Provide the (X, Y) coordinate of the cell's center where the given text is located.  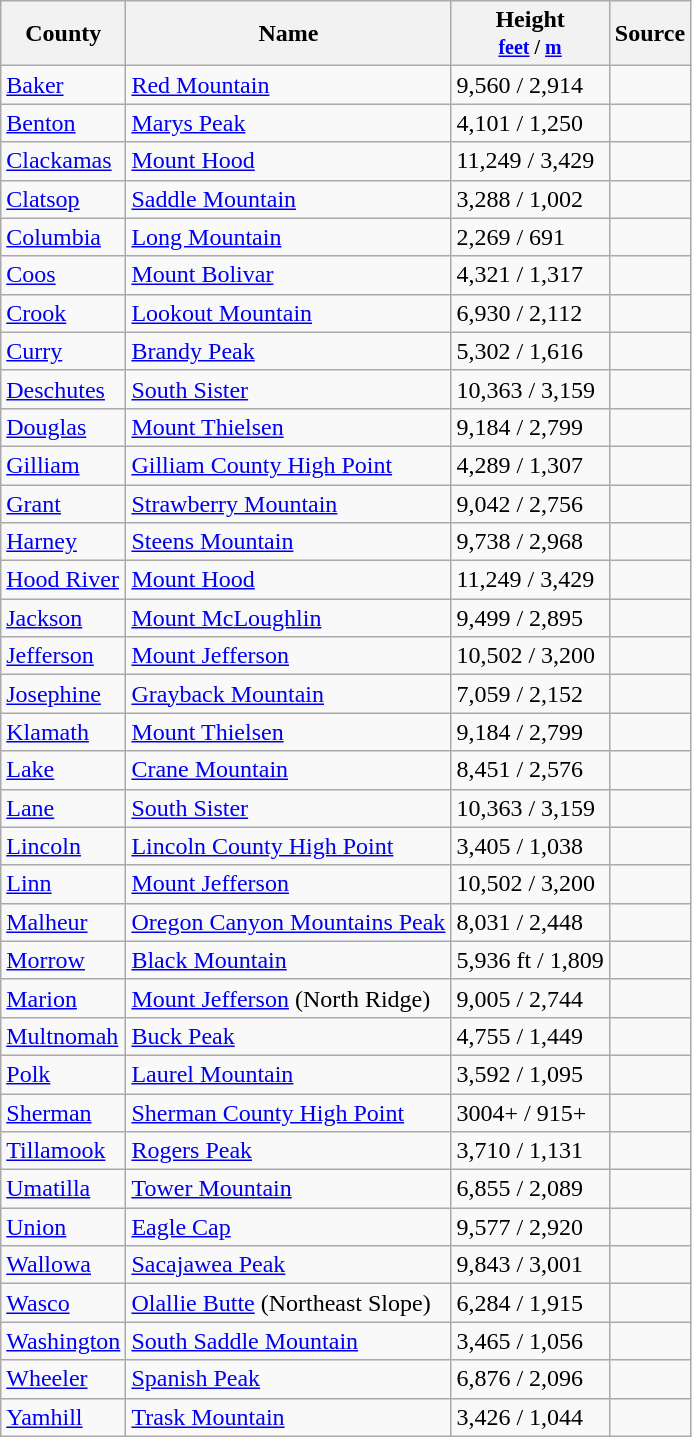
Lane (64, 808)
3,592 / 1,095 (530, 1074)
Heightfeet / m (530, 34)
Oregon Canyon Mountains Peak (288, 922)
Grant (64, 503)
Deschutes (64, 389)
8,451 / 2,576 (530, 770)
Clackamas (64, 161)
Polk (64, 1074)
Name (288, 34)
Yamhill (64, 1417)
South Saddle Mountain (288, 1341)
4,101 / 1,250 (530, 123)
9,577 / 2,920 (530, 1227)
Baker (64, 85)
Mount Bolivar (288, 275)
Wheeler (64, 1379)
Multnomah (64, 1036)
Malheur (64, 922)
6,930 / 2,112 (530, 313)
Saddle Mountain (288, 199)
4,289 / 1,307 (530, 465)
9,738 / 2,968 (530, 542)
Washington (64, 1341)
Laurel Mountain (288, 1074)
Lake (64, 770)
Hood River (64, 580)
Gilliam County High Point (288, 465)
Mount Jefferson (North Ridge) (288, 998)
4,755 / 1,449 (530, 1036)
3,288 / 1,002 (530, 199)
Douglas (64, 427)
Wallowa (64, 1265)
Jefferson (64, 656)
Lookout Mountain (288, 313)
3004+ / 915+ (530, 1113)
Tillamook (64, 1151)
Josephine (64, 694)
Sherman (64, 1113)
9,560 / 2,914 (530, 85)
Curry (64, 351)
Jackson (64, 618)
Marion (64, 998)
5,936 ft / 1,809 (530, 960)
8,031 / 2,448 (530, 922)
Clatsop (64, 199)
Red Mountain (288, 85)
Wasco (64, 1303)
Sacajawea Peak (288, 1265)
9,042 / 2,756 (530, 503)
Trask Mountain (288, 1417)
Crook (64, 313)
Crane Mountain (288, 770)
Marys Peak (288, 123)
2,269 / 691 (530, 237)
6,855 / 2,089 (530, 1189)
3,426 / 1,044 (530, 1417)
Strawberry Mountain (288, 503)
Long Mountain (288, 237)
Grayback Mountain (288, 694)
County (64, 34)
3,710 / 1,131 (530, 1151)
Eagle Cap (288, 1227)
5,302 / 1,616 (530, 351)
Mount McLoughlin (288, 618)
Union (64, 1227)
3,465 / 1,056 (530, 1341)
3,405 / 1,038 (530, 846)
Klamath (64, 732)
Rogers Peak (288, 1151)
9,499 / 2,895 (530, 618)
7,059 / 2,152 (530, 694)
6,284 / 1,915 (530, 1303)
9,843 / 3,001 (530, 1265)
Columbia (64, 237)
Lincoln County High Point (288, 846)
4,321 / 1,317 (530, 275)
Spanish Peak (288, 1379)
Harney (64, 542)
Source (650, 34)
9,005 / 2,744 (530, 998)
Gilliam (64, 465)
Umatilla (64, 1189)
Tower Mountain (288, 1189)
Olallie Butte (Northeast Slope) (288, 1303)
Black Mountain (288, 960)
Morrow (64, 960)
Buck Peak (288, 1036)
Steens Mountain (288, 542)
Linn (64, 884)
Lincoln (64, 846)
6,876 / 2,096 (530, 1379)
Benton (64, 123)
Brandy Peak (288, 351)
Coos (64, 275)
Sherman County High Point (288, 1113)
